Extract the (x, y) coordinate from the center of the cell holding the provided text.  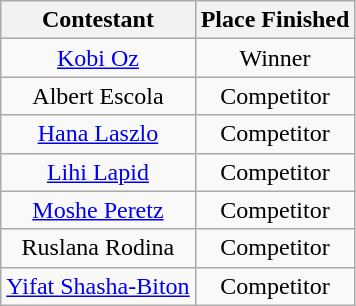
Lihi Lapid (98, 172)
Albert Escola (98, 96)
Place Finished (275, 20)
Yifat Shasha-Biton (98, 286)
Contestant (98, 20)
Winner (275, 58)
Hana Laszlo (98, 134)
Ruslana Rodina (98, 248)
Moshe Peretz (98, 210)
Kobi Oz (98, 58)
